Return the [x, y] coordinate for the center point of the cell that contains the specified text.  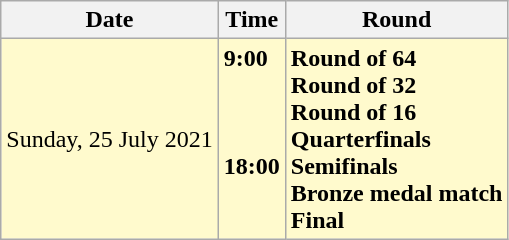
Round of 64Round of 32Round of 16QuarterfinalsSemifinalsBronze medal matchFinal [396, 139]
Round [396, 20]
Time [252, 20]
9:00 18:00 [252, 139]
Sunday, 25 July 2021 [110, 139]
Date [110, 20]
